Extract the (X, Y) coordinate from the center of the cell holding the provided text.  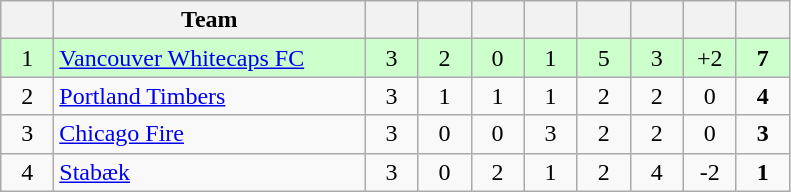
Chicago Fire (210, 134)
5 (604, 58)
-2 (710, 172)
+2 (710, 58)
Vancouver Whitecaps FC (210, 58)
Stabæk (210, 172)
Portland Timbers (210, 96)
7 (762, 58)
Team (210, 20)
